Return the [X, Y] coordinate for the center point of the cell that contains the specified text.  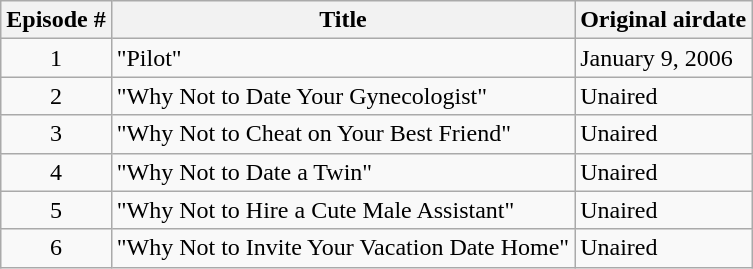
6 [56, 248]
"Why Not to Hire a Cute Male Assistant" [342, 210]
Episode # [56, 20]
Original airdate [664, 20]
January 9, 2006 [664, 58]
4 [56, 172]
Title [342, 20]
"Pilot" [342, 58]
1 [56, 58]
"Why Not to Date Your Gynecologist" [342, 96]
"Why Not to Cheat on Your Best Friend" [342, 134]
2 [56, 96]
"Why Not to Date a Twin" [342, 172]
5 [56, 210]
"Why Not to Invite Your Vacation Date Home" [342, 248]
3 [56, 134]
